Locate the cell with the specified text and output its (x, y) center coordinate. 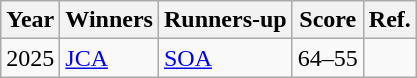
JCA (110, 58)
Score (328, 20)
2025 (30, 58)
SOA (225, 58)
Ref. (390, 20)
Year (30, 20)
Winners (110, 20)
64–55 (328, 58)
Runners-up (225, 20)
